Provide the [x, y] coordinate of the cell's center where the given text is located.  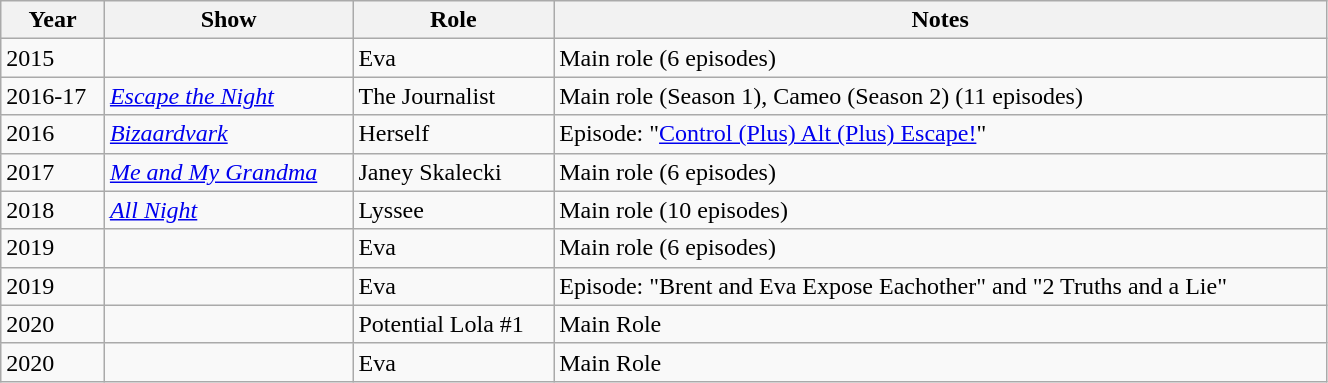
2017 [53, 172]
Show [228, 20]
2015 [53, 58]
Me and My Grandma [228, 172]
2016 [53, 134]
Year [53, 20]
Role [454, 20]
Main role (10 episodes) [940, 210]
Bizaardvark [228, 134]
Main role (Season 1), Cameo (Season 2) (11 episodes) [940, 96]
Lyssee [454, 210]
Notes [940, 20]
Potential Lola #1 [454, 324]
2018 [53, 210]
Episode: "Brent and Eva Expose Eachother" and "2 Truths and a Lie" [940, 286]
2016-17 [53, 96]
The Journalist [454, 96]
Episode: "Control (Plus) Alt (Plus) Escape!" [940, 134]
Herself [454, 134]
All Night [228, 210]
Janey Skalecki [454, 172]
Escape the Night [228, 96]
